Extract the [X, Y] coordinate from the center of the cell holding the provided text.  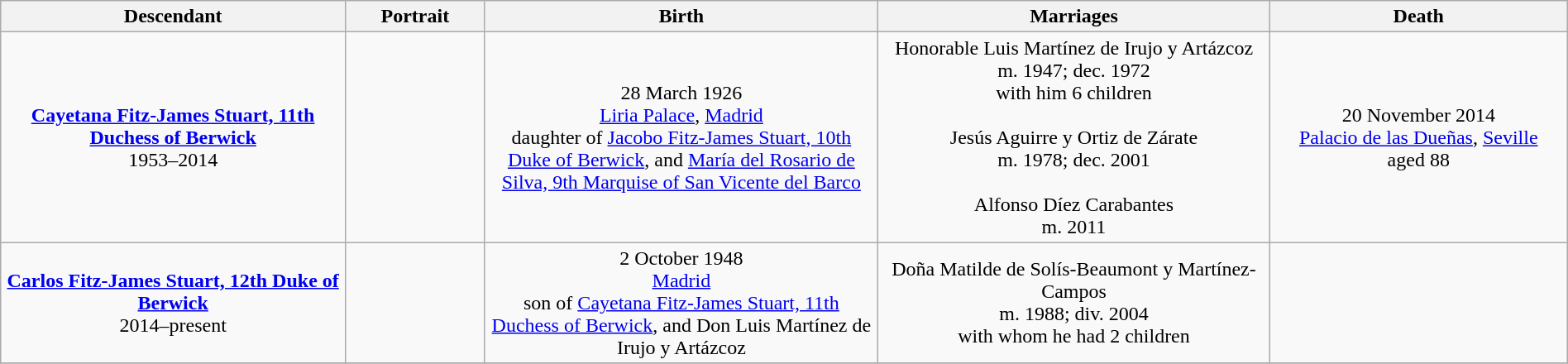
Doña Matilde de Solís-Beaumont y Martínez-Camposm. 1988; div. 2004with whom he had 2 children [1074, 303]
Portrait [415, 17]
Carlos Fitz-James Stuart, 12th Duke of Berwick2014–present [174, 303]
2 October 1948Madridson of Cayetana Fitz-James Stuart, 11th Duchess of Berwick, and Don Luis Martínez de Irujo y Artázcoz [681, 303]
Marriages [1074, 17]
Death [1418, 17]
Descendant [174, 17]
20 November 2014Palacio de las Dueñas, Sevilleaged 88 [1418, 137]
Birth [681, 17]
Cayetana Fitz-James Stuart, 11th Duchess of Berwick1953–2014 [174, 137]
